Return (X, Y) of the center of cell containing provided text 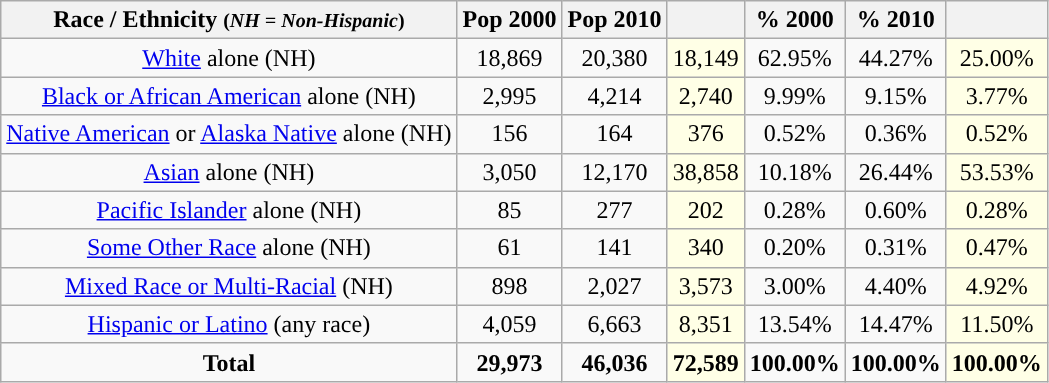
18,149 (706, 58)
38,858 (706, 172)
2,995 (510, 96)
2,027 (614, 286)
2,740 (706, 96)
3.00% (794, 286)
8,351 (706, 324)
10.18% (794, 172)
Pop 2010 (614, 20)
% 2000 (794, 20)
0.60% (896, 210)
277 (614, 210)
Pacific Islander alone (NH) (229, 210)
202 (706, 210)
3,050 (510, 172)
Black or African American alone (NH) (229, 96)
0.20% (794, 248)
Total (229, 362)
156 (510, 134)
Asian alone (NH) (229, 172)
12,170 (614, 172)
4.92% (996, 286)
14.47% (896, 324)
62.95% (794, 58)
4,059 (510, 324)
6,663 (614, 324)
0.31% (896, 248)
13.54% (794, 324)
3.77% (996, 96)
29,973 (510, 362)
26.44% (896, 172)
0.47% (996, 248)
4.40% (896, 286)
Native American or Alaska Native alone (NH) (229, 134)
44.27% (896, 58)
340 (706, 248)
53.53% (996, 172)
White alone (NH) (229, 58)
Hispanic or Latino (any race) (229, 324)
% 2010 (896, 20)
3,573 (706, 286)
4,214 (614, 96)
11.50% (996, 324)
Pop 2000 (510, 20)
25.00% (996, 58)
46,036 (614, 362)
18,869 (510, 58)
Mixed Race or Multi-Racial (NH) (229, 286)
9.99% (794, 96)
61 (510, 248)
85 (510, 210)
898 (510, 286)
141 (614, 248)
Race / Ethnicity (NH = Non-Hispanic) (229, 20)
20,380 (614, 58)
164 (614, 134)
9.15% (896, 96)
0.36% (896, 134)
72,589 (706, 362)
376 (706, 134)
Some Other Race alone (NH) (229, 248)
